Scan for the cell matching the given text and deliver its (x, y) coordinate at center. 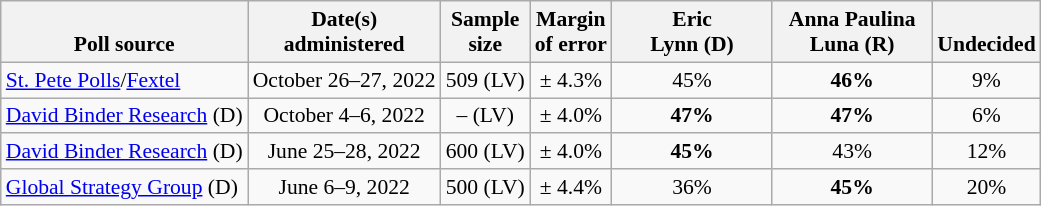
– (LV) (486, 116)
Marginof error (571, 32)
October 4–6, 2022 (344, 116)
Undecided (986, 32)
Anna PaulinaLuna (R) (852, 32)
46% (852, 80)
36% (692, 187)
6% (986, 116)
500 (LV) (486, 187)
600 (LV) (486, 152)
Samplesize (486, 32)
509 (LV) (486, 80)
June 25–28, 2022 (344, 152)
± 4.3% (571, 80)
± 4.4% (571, 187)
Date(s)administered (344, 32)
Global Strategy Group (D) (124, 187)
12% (986, 152)
June 6–9, 2022 (344, 187)
9% (986, 80)
St. Pete Polls/Fextel (124, 80)
20% (986, 187)
43% (852, 152)
October 26–27, 2022 (344, 80)
EricLynn (D) (692, 32)
Poll source (124, 32)
